Return (X, Y) of the center of cell containing provided text 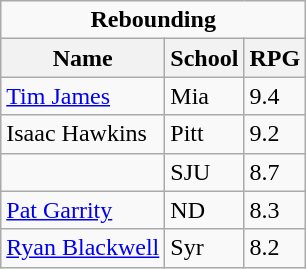
Tim James (83, 96)
8.7 (275, 172)
ND (204, 210)
Pat Garrity (83, 210)
Mia (204, 96)
Isaac Hawkins (83, 134)
Syr (204, 248)
Rebounding (154, 20)
SJU (204, 172)
9.4 (275, 96)
Ryan Blackwell (83, 248)
9.2 (275, 134)
School (204, 58)
Pitt (204, 134)
RPG (275, 58)
8.2 (275, 248)
Name (83, 58)
8.3 (275, 210)
